Pinpoint the cell where the given text exists, returning its [x, y] midpoint coordinate. 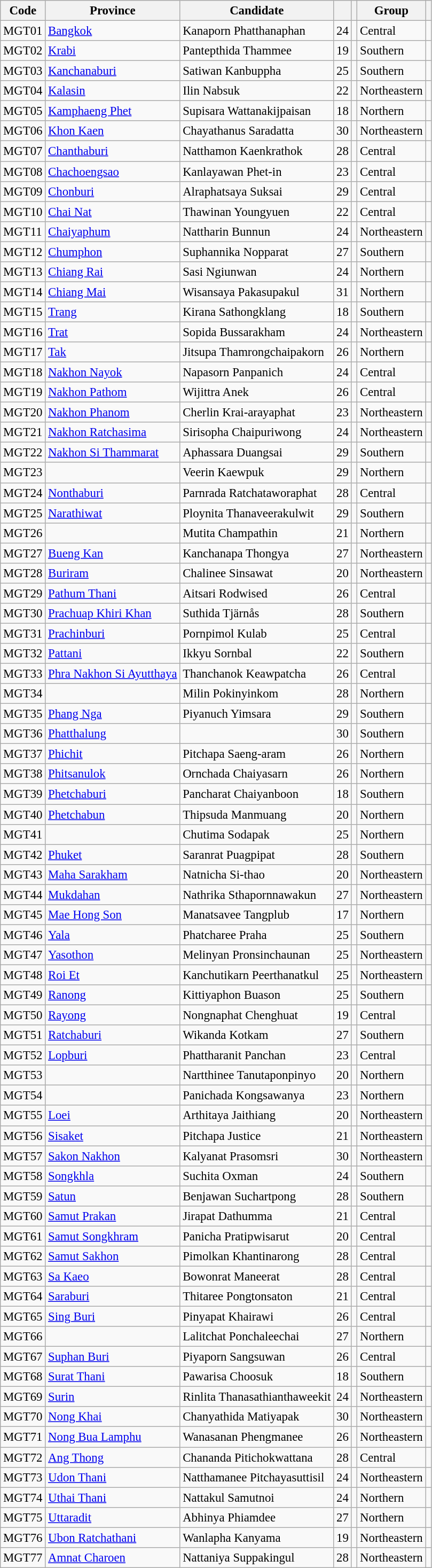
MGT26 [23, 533]
Mae Hong Son [113, 915]
Phitsanulok [113, 774]
Candidate [257, 11]
Satiwan Kanbuppha [257, 71]
MGT52 [23, 1055]
Kanchanaburi [113, 71]
Chiang Mai [113, 292]
Chanyathida Matiyapak [257, 1417]
MGT33 [23, 674]
MGT39 [23, 794]
MGT27 [23, 553]
Kanaporn Phatthanaphan [257, 31]
Manatsavee Tangplub [257, 915]
MGT53 [23, 1075]
Nongnaphat Chenghuat [257, 1015]
Samut Prakan [113, 1216]
Wijittra Anek [257, 392]
Phang Nga [113, 714]
MGT21 [23, 432]
Phetchaburi [113, 794]
Songkhla [113, 1176]
Rinlita Thanasathianthaweekit [257, 1397]
Wanasanan Phengmanee [257, 1437]
MGT10 [23, 212]
Ubon Ratchathani [113, 1538]
Amnat Charoen [113, 1558]
Sasi Ngiunwan [257, 272]
MGT11 [23, 231]
Yasothon [113, 955]
Panicha Pratipwisarut [257, 1236]
Pathum Thani [113, 593]
Bueng Kan [113, 553]
Kalyanat Prasomsri [257, 1156]
Trang [113, 312]
Phichit [113, 754]
MGT64 [23, 1297]
MGT15 [23, 312]
Parnrada Ratchataworaphat [257, 493]
Udon Thani [113, 1477]
Melinyan Pronsinchaunan [257, 955]
MGT19 [23, 392]
Nattaniya Suppakingul [257, 1558]
MGT06 [23, 131]
Suthida Tjärnås [257, 614]
Prachuap Khiri Khan [113, 614]
Sakon Nakhon [113, 1156]
Saraburi [113, 1297]
Aphassara Duangsai [257, 453]
Wikanda Kotkam [257, 1035]
MGT25 [23, 513]
Pawarisa Choosuk [257, 1377]
MGT38 [23, 774]
MGT08 [23, 172]
Ang Thong [113, 1457]
Nakhon Pathom [113, 392]
Napasorn Panpanich [257, 372]
Chiang Rai [113, 272]
Mutita Champathin [257, 533]
Nong Bua Lamphu [113, 1437]
MGT51 [23, 1035]
Phatthalung [113, 734]
Kanchanapa Thongya [257, 553]
MGT58 [23, 1176]
MGT31 [23, 633]
Milin Pokinyinkom [257, 694]
31 [343, 292]
Code [23, 11]
MGT14 [23, 292]
Pancharat Chaiyanboon [257, 794]
Kanchutikarn Peerthanatkul [257, 975]
MGT74 [23, 1497]
Narathiwat [113, 513]
Surat Thani [113, 1377]
Pimolkan Khantinarong [257, 1256]
MGT76 [23, 1538]
Sopida Bussarakham [257, 332]
Chanthaburi [113, 151]
Bangkok [113, 31]
MGT66 [23, 1337]
MGT69 [23, 1397]
MGT28 [23, 573]
MGT24 [23, 493]
MGT17 [23, 352]
Wanlapha Kanyama [257, 1538]
Piyanuch Yimsara [257, 714]
MGT55 [23, 1116]
MGT41 [23, 834]
Chayathanus Saradatta [257, 131]
Nattharin Bunnun [257, 231]
Suphannika Nopparat [257, 252]
Nakhon Phanom [113, 413]
Chaiyaphum [113, 231]
MGT32 [23, 654]
Chutima Sodapak [257, 834]
MGT44 [23, 895]
Uttaradit [113, 1517]
Pitchapa Justice [257, 1136]
MGT59 [23, 1196]
MGT50 [23, 1015]
MGT71 [23, 1437]
Natthamon Kaenkrathok [257, 151]
MGT47 [23, 955]
Chalinee Sinsawat [257, 573]
Natnicha Si-thao [257, 874]
Bowonrat Maneerat [257, 1276]
MGT12 [23, 252]
MGT34 [23, 694]
Chachoengsao [113, 172]
Krabi [113, 51]
Pornpimol Kulab [257, 633]
Lalitchat Ponchaleechai [257, 1337]
Lopburi [113, 1055]
Pitchapa Saeng-aram [257, 754]
MGT54 [23, 1096]
Phuket [113, 855]
Tak [113, 352]
Nakhon Ratchasima [113, 432]
Veerin Kaewpuk [257, 473]
MGT03 [23, 71]
MGT29 [23, 593]
Uthai Thani [113, 1497]
MGT60 [23, 1216]
Sing Buri [113, 1317]
Rayong [113, 1015]
MGT62 [23, 1256]
Kamphaeng Phet [113, 111]
Ornchada Chaiyasarn [257, 774]
Nong Khai [113, 1417]
Group [391, 11]
Buriram [113, 573]
MGT73 [23, 1477]
Ikkyu Sornbal [257, 654]
MGT13 [23, 272]
Natthamanee Pitchayasuttisil [257, 1477]
MGT23 [23, 473]
MGT75 [23, 1517]
Jitsupa Thamrongchaipakorn [257, 352]
Kittiyaphon Buason [257, 995]
Nakhon Si Thammarat [113, 453]
Phattharanit Panchan [257, 1055]
Prachinburi [113, 633]
MGT18 [23, 372]
Suphan Buri [113, 1357]
Pantepthida Thammee [257, 51]
Phatcharee Praha [257, 935]
MGT63 [23, 1276]
Aitsari Rodwised [257, 593]
MGT65 [23, 1317]
MGT61 [23, 1236]
Pattani [113, 654]
Samut Sakhon [113, 1256]
Kirana Sathongklang [257, 312]
MGT43 [23, 874]
Samut Songkhram [113, 1236]
Supisara Wattanakijpaisan [257, 111]
MGT04 [23, 91]
Phetchabun [113, 814]
Pinyapat Khairawi [257, 1317]
Chumphon [113, 252]
Alraphatsaya Suksai [257, 191]
Abhinya Phiamdee [257, 1517]
Loei [113, 1116]
Ploynita Thanaveerakulwit [257, 513]
Surin [113, 1397]
Roi Et [113, 975]
Kalasin [113, 91]
Nathrika Sthapornnawakun [257, 895]
Phra Nakhon Si Ayutthaya [113, 674]
Satun [113, 1196]
Nartthinee Tanutaponpinyo [257, 1075]
MGT56 [23, 1136]
MGT07 [23, 151]
Maha Sarakham [113, 874]
MGT77 [23, 1558]
Cherlin Krai-arayaphat [257, 413]
MGT45 [23, 915]
MGT20 [23, 413]
Chonburi [113, 191]
Thipsuda Manmuang [257, 814]
Benjawan Suchartpong [257, 1196]
MGT09 [23, 191]
MGT70 [23, 1417]
Wisansaya Pakasupakul [257, 292]
Province [113, 11]
Panichada Kongsawanya [257, 1096]
Kanlayawan Phet-in [257, 172]
Suchita Oxman [257, 1176]
MGT72 [23, 1457]
MGT35 [23, 714]
MGT48 [23, 975]
MGT01 [23, 31]
Nonthaburi [113, 493]
MGT37 [23, 754]
Mukdahan [113, 895]
Yala [113, 935]
Trat [113, 332]
17 [343, 915]
Sisaket [113, 1136]
MGT30 [23, 614]
Piyaporn Sangsuwan [257, 1357]
Arthitaya Jaithiang [257, 1116]
Thanchanok Keawpatcha [257, 674]
MGT05 [23, 111]
Ranong [113, 995]
Ilin Nabsuk [257, 91]
Ratchaburi [113, 1035]
Thitaree Pongtonsaton [257, 1297]
Thawinan Youngyuen [257, 212]
MGT36 [23, 734]
Sirisopha Chaipuriwong [257, 432]
Sa Kaeo [113, 1276]
MGT22 [23, 453]
MGT02 [23, 51]
MGT16 [23, 332]
Jirapat Dathumma [257, 1216]
Nakhon Nayok [113, 372]
MGT42 [23, 855]
MGT68 [23, 1377]
MGT67 [23, 1357]
Nattakul Samutnoi [257, 1497]
Khon Kaen [113, 131]
Chananda Pitichokwattana [257, 1457]
Chai Nat [113, 212]
MGT57 [23, 1156]
MGT46 [23, 935]
MGT49 [23, 995]
MGT40 [23, 814]
Saranrat Puagpipat [257, 855]
